Detect which cell encompasses the target text, then output its [X, Y] center coordinate. 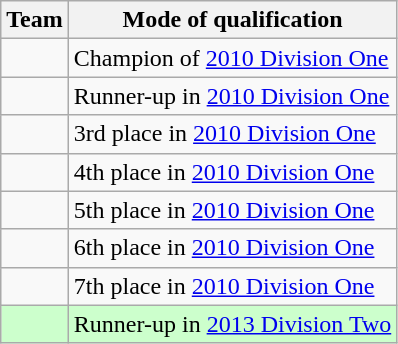
3rd place in 2010 Division One [232, 134]
Runner-up in 2013 Division Two [232, 324]
Team [35, 20]
Champion of 2010 Division One [232, 58]
5th place in 2010 Division One [232, 210]
4th place in 2010 Division One [232, 172]
7th place in 2010 Division One [232, 286]
6th place in 2010 Division One [232, 248]
Mode of qualification [232, 20]
Runner-up in 2010 Division One [232, 96]
